Provide the [x, y] coordinate of the cell's center where the given text is located.  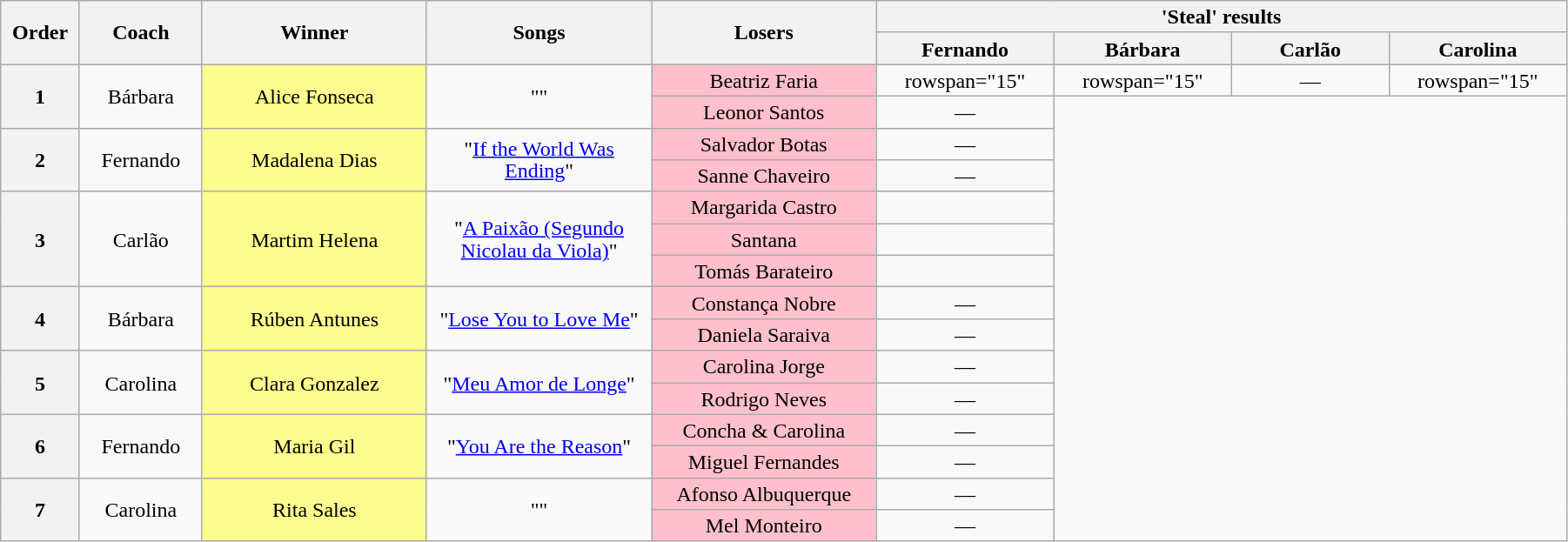
Madalena Dias [314, 160]
Salvador Botas [764, 144]
Daniela Saraiva [764, 334]
Concha & Carolina [764, 430]
Coach [141, 33]
"You Are the Reason" [539, 445]
1 [40, 96]
Constança Nobre [764, 303]
'Steal' results [1222, 17]
"If the World Was Ending" [539, 160]
Songs [539, 33]
"Meu Amor de Longe" [539, 383]
Rodrigo Neves [764, 398]
Mel Monteiro [764, 525]
2 [40, 160]
3 [40, 239]
Rita Sales [314, 510]
Martim Helena [314, 239]
Miguel Fernandes [764, 463]
Afonso Albuquerque [764, 494]
Maria Gil [314, 445]
Winner [314, 33]
Alice Fonseca [314, 96]
"A Paixão (Segundo Nicolau da Viola)" [539, 239]
Rúben Antunes [314, 318]
4 [40, 318]
7 [40, 510]
Margarida Castro [764, 207]
6 [40, 445]
Carolina Jorge [764, 367]
Losers [764, 33]
5 [40, 383]
"Lose You to Love Me" [539, 318]
Tomás Barateiro [764, 271]
Beatriz Faria [764, 80]
Leonor Santos [764, 111]
Sanne Chaveiro [764, 176]
Santana [764, 240]
Order [40, 33]
Clara Gonzalez [314, 383]
